Return the (x, y) coordinate for the center point of the cell that contains the specified text.  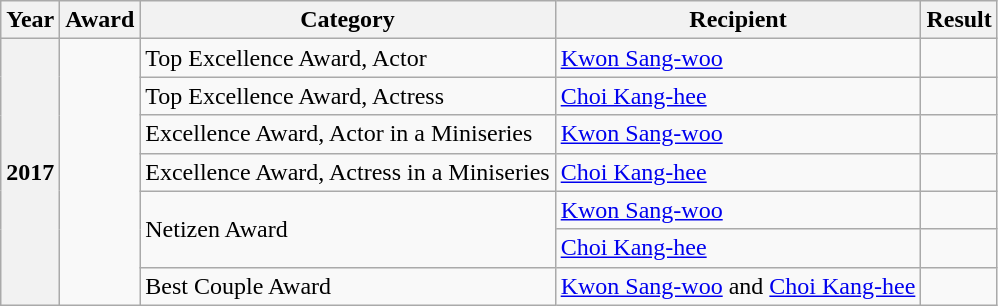
Recipient (738, 20)
Netizen Award (348, 229)
2017 (30, 172)
Year (30, 20)
Top Excellence Award, Actor (348, 58)
Excellence Award, Actress in a Miniseries (348, 172)
Best Couple Award (348, 286)
Award (100, 20)
Category (348, 20)
Top Excellence Award, Actress (348, 96)
Kwon Sang-woo and Choi Kang-hee (738, 286)
Result (959, 20)
Excellence Award, Actor in a Miniseries (348, 134)
